From the cell containing the given text, extract its center point as [X, Y] coordinate. 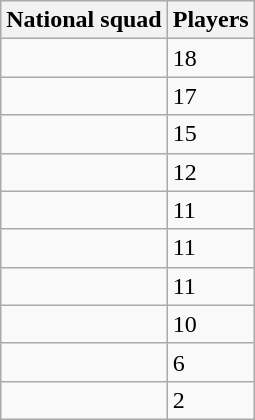
10 [210, 324]
17 [210, 96]
6 [210, 362]
Players [210, 20]
15 [210, 134]
2 [210, 400]
18 [210, 58]
12 [210, 172]
National squad [84, 20]
